Identify which cell holds the provided text, then report its [x, y] central coordinate. 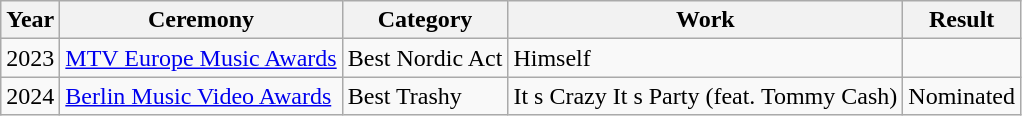
Result [962, 20]
Best Trashy [425, 96]
Best Nordic Act [425, 58]
Nominated [962, 96]
Work [706, 20]
Berlin Music Video Awards [201, 96]
Ceremony [201, 20]
2023 [30, 58]
Category [425, 20]
MTV Europe Music Awards [201, 58]
It s Crazy It s Party (feat. Tommy Cash) [706, 96]
Year [30, 20]
2024 [30, 96]
Himself [706, 58]
